Determine the (x, y) coordinate at the center of the cell enclosing the given text.  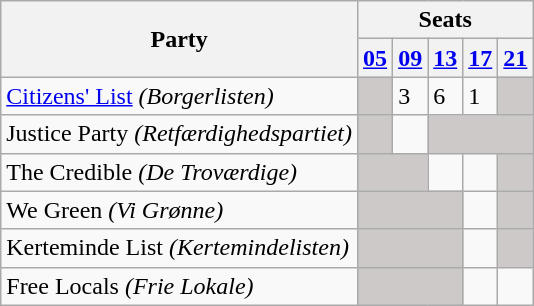
Citizens' List (Borgerlisten) (180, 96)
Justice Party (Retfærdighedspartiet) (180, 134)
The Credible (De Troværdige) (180, 172)
Kerteminde List (Kertemindelisten) (180, 248)
13 (446, 58)
6 (446, 96)
We Green (Vi Grønne) (180, 210)
05 (376, 58)
Free Locals (Frie Lokale) (180, 286)
21 (516, 58)
Party (180, 39)
Seats (446, 20)
1 (480, 96)
09 (410, 58)
17 (480, 58)
3 (410, 96)
